Extract the [x, y] coordinate from the center of the cell holding the provided text.  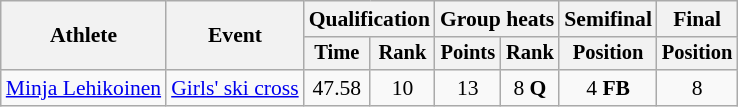
Minja Lehikoinen [84, 88]
Time [337, 54]
Group heats [497, 19]
Event [235, 36]
Semifinal [608, 19]
Points [468, 54]
47.58 [337, 88]
13 [468, 88]
10 [402, 88]
Final [697, 19]
8 [697, 88]
Athlete [84, 36]
Girls' ski cross [235, 88]
Qualification [370, 19]
4 FB [608, 88]
8 Q [530, 88]
